Pinpoint the cell where the given text exists, returning its [x, y] midpoint coordinate. 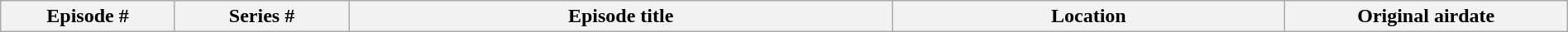
Series # [261, 16]
Original airdate [1426, 16]
Episode title [621, 16]
Episode # [88, 16]
Location [1089, 16]
